Extract the (x, y) coordinate from the center of the cell holding the provided text.  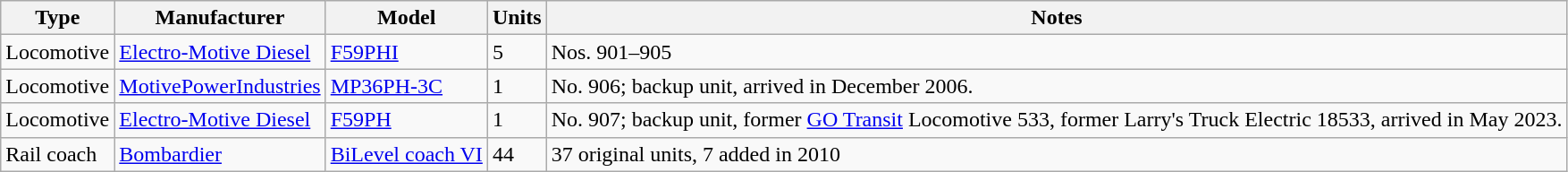
No. 906; backup unit, arrived in December 2006. (1057, 86)
44 (517, 154)
Rail coach (57, 154)
Bombardier (220, 154)
37 original units, 7 added in 2010 (1057, 154)
Units (517, 18)
Model (406, 18)
Manufacturer (220, 18)
5 (517, 52)
MotivePowerIndustries (220, 86)
MP36PH-3C (406, 86)
No. 907; backup unit, former GO Transit Locomotive 533, former Larry's Truck Electric 18533, arrived in May 2023. (1057, 120)
F59PH (406, 120)
BiLevel coach VI (406, 154)
Type (57, 18)
F59PHI (406, 52)
Notes (1057, 18)
Nos. 901–905 (1057, 52)
